Search for the cell housing the specified text and yield its (x, y) center coordinate. 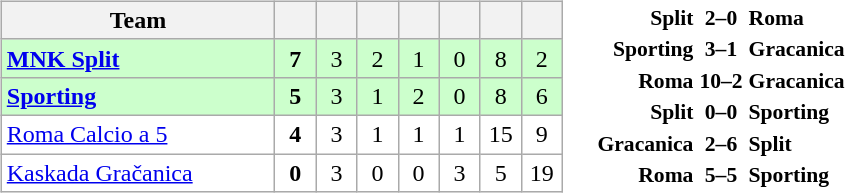
MNK Split (138, 58)
Team (138, 20)
Roma Calcio a 5 (138, 134)
Gracanica (646, 143)
0–0 (721, 112)
19 (542, 173)
5–5 (721, 175)
9 (542, 134)
15 (500, 134)
Kaskada Gračanica (138, 173)
6 (542, 96)
2–6 (721, 143)
2–0 (721, 17)
7 (296, 58)
4 (296, 134)
3–1 (721, 49)
10–2 (721, 80)
